From the cell containing the given text, extract its center point as [X, Y] coordinate. 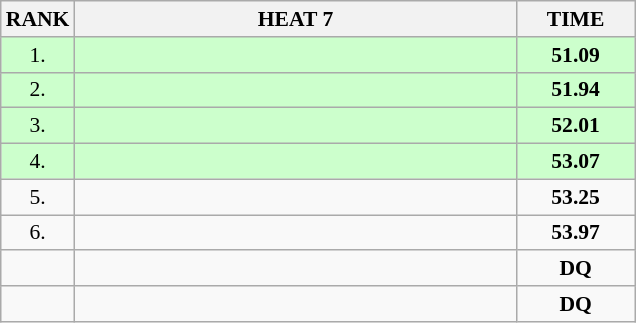
3. [38, 126]
53.07 [576, 162]
5. [38, 197]
4. [38, 162]
51.09 [576, 55]
51.94 [576, 90]
53.25 [576, 197]
RANK [38, 19]
6. [38, 233]
TIME [576, 19]
53.97 [576, 233]
1. [38, 55]
2. [38, 90]
52.01 [576, 126]
HEAT 7 [295, 19]
